Provide the (X, Y) coordinate of the cell's center where the given text is located.  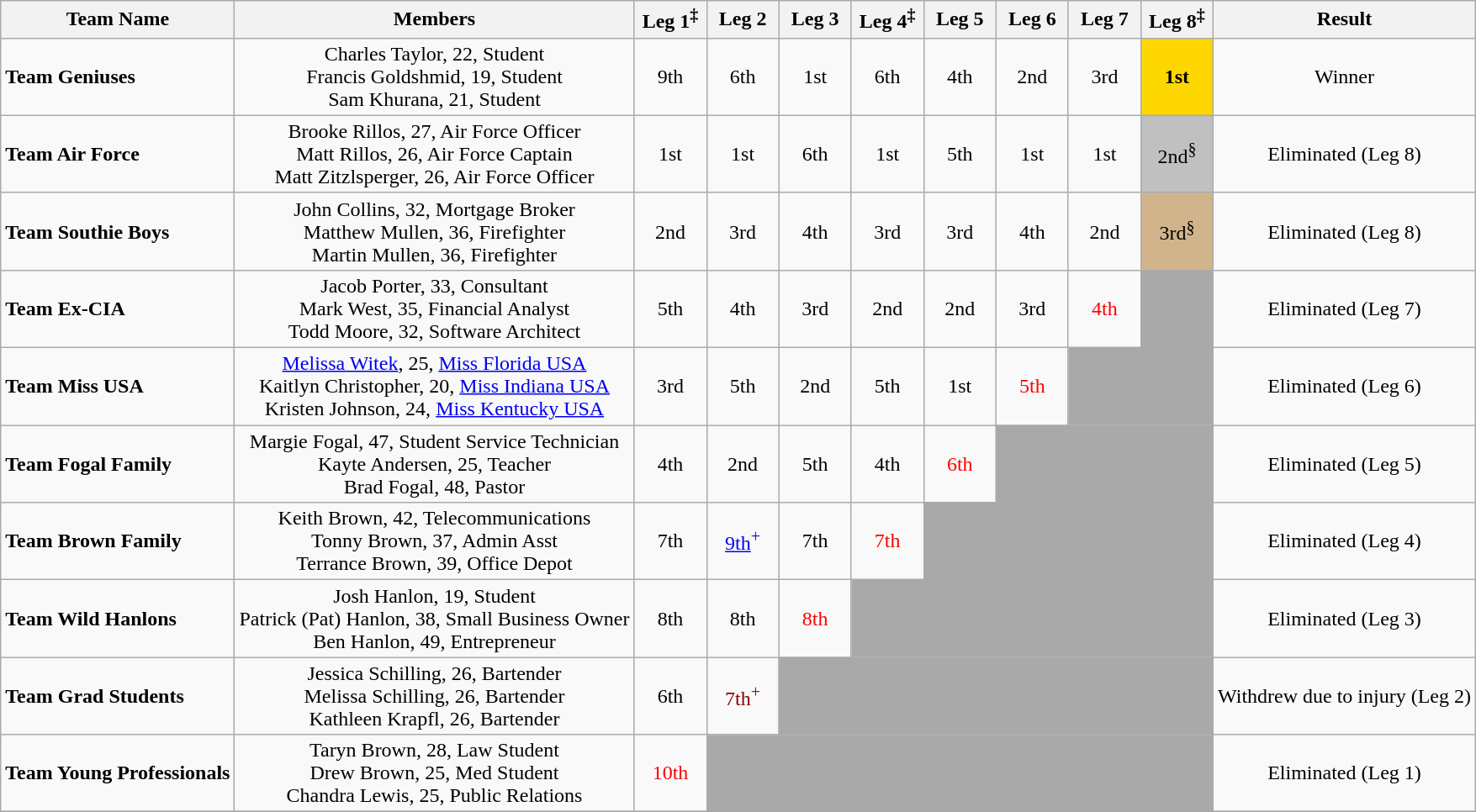
Team Ex-CIA (118, 308)
Taryn Brown, 28, Law StudentDrew Brown, 25, Med StudentChandra Lewis, 25, Public Relations (434, 773)
Jessica Schilling, 26, BartenderMelissa Schilling, 26, BartenderKathleen Krapfl, 26, Bartender (434, 696)
Keith Brown, 42, TelecommunicationsTonny Brown, 37, Admin AsstTerrance Brown, 39, Office Depot (434, 541)
9th (670, 76)
Charles Taylor, 22, StudentFrancis Goldshmid, 19, StudentSam Khurana, 21, Student (434, 76)
Result (1344, 20)
Team Southie Boys (118, 231)
Members (434, 20)
Jacob Porter, 33, ConsultantMark West, 35, Financial AnalystTodd Moore, 32, Software Architect (434, 308)
Eliminated (Leg 3) (1344, 619)
Leg 8‡ (1177, 20)
9th+ (743, 541)
Eliminated (Leg 7) (1344, 308)
Leg 6 (1032, 20)
Leg 5 (960, 20)
Melissa Witek, 25, Miss Florida USAKaitlyn Christopher, 20, Miss Indiana USAKristen Johnson, 24, Miss Kentucky USA (434, 387)
Team Name (118, 20)
Team Brown Family (118, 541)
7th+ (743, 696)
Leg 3 (815, 20)
Team Wild Hanlons (118, 619)
Eliminated (Leg 1) (1344, 773)
Team Miss USA (118, 387)
Leg 7 (1104, 20)
Team Fogal Family (118, 464)
Team Air Force (118, 154)
2nd§ (1177, 154)
Eliminated (Leg 6) (1344, 387)
Team Geniuses (118, 76)
Leg 2 (743, 20)
Withdrew due to injury (Leg 2) (1344, 696)
Eliminated (Leg 4) (1344, 541)
Winner (1344, 76)
Team Young Professionals (118, 773)
Josh Hanlon, 19, StudentPatrick (Pat) Hanlon, 38, Small Business OwnerBen Hanlon, 49, Entrepreneur (434, 619)
Eliminated (Leg 5) (1344, 464)
10th (670, 773)
John Collins, 32, Mortgage BrokerMatthew Mullen, 36, FirefighterMartin Mullen, 36, Firefighter (434, 231)
3rd§ (1177, 231)
Margie Fogal, 47, Student Service TechnicianKayte Andersen, 25, TeacherBrad Fogal, 48, Pastor (434, 464)
Leg 4‡ (887, 20)
Brooke Rillos, 27, Air Force OfficerMatt Rillos, 26, Air Force CaptainMatt Zitzlsperger, 26, Air Force Officer (434, 154)
Leg 1‡ (670, 20)
Team Grad Students (118, 696)
